Extract the [x, y] coordinate from the center of the cell holding the provided text.  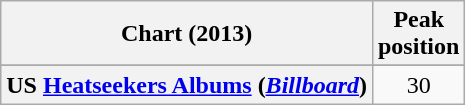
Peakposition [418, 34]
US Heatseekers Albums (Billboard) [187, 85]
Chart (2013) [187, 34]
30 [418, 85]
